Search for the cell housing the specified text and yield its (X, Y) center coordinate. 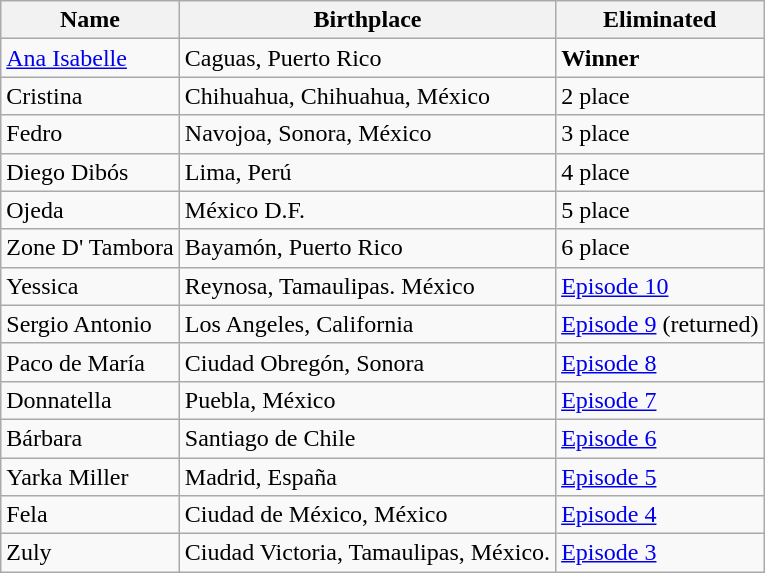
Donnatella (90, 400)
6 place (660, 248)
Zone D' Tambora (90, 248)
Diego Dibós (90, 172)
Episode 10 (660, 286)
Name (90, 20)
Episode 6 (660, 438)
Cristina (90, 96)
Los Angeles, California (367, 324)
5 place (660, 210)
Zuly (90, 553)
Winner (660, 58)
3 place (660, 134)
México D.F. (367, 210)
Chihuahua, Chihuahua, México (367, 96)
Birthplace (367, 20)
Ciudad Victoria, Tamaulipas, México. (367, 553)
Reynosa, Tamaulipas. México (367, 286)
Episode 8 (660, 362)
Bárbara (90, 438)
Episode 3 (660, 553)
Episode 7 (660, 400)
2 place (660, 96)
Navojoa, Sonora, México (367, 134)
Ciudad Obregón, Sonora (367, 362)
Paco de María (90, 362)
Caguas, Puerto Rico (367, 58)
Santiago de Chile (367, 438)
Lima, Perú (367, 172)
4 place (660, 172)
Sergio Antonio (90, 324)
Yessica (90, 286)
Episode 5 (660, 477)
Yarka Miller (90, 477)
Ciudad de México, México (367, 515)
Puebla, México (367, 400)
Fedro (90, 134)
Ojeda (90, 210)
Fela (90, 515)
Eliminated (660, 20)
Episode 4 (660, 515)
Madrid, España (367, 477)
Bayamón, Puerto Rico (367, 248)
Ana Isabelle (90, 58)
Episode 9 (returned) (660, 324)
